Return [X, Y] of the center of cell containing provided text 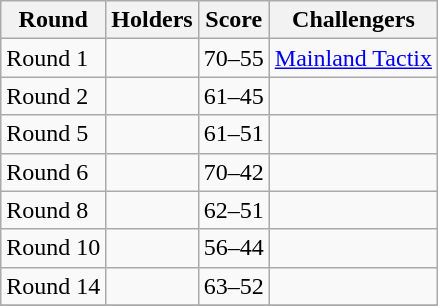
Round 5 [54, 134]
Round [54, 20]
Challengers [353, 20]
61–51 [234, 134]
Round 6 [54, 172]
Round 2 [54, 96]
70–55 [234, 58]
Round 10 [54, 248]
61–45 [234, 96]
Score [234, 20]
62–51 [234, 210]
Mainland Tactix [353, 58]
56–44 [234, 248]
Round 14 [54, 286]
Round 1 [54, 58]
Round 8 [54, 210]
63–52 [234, 286]
Holders [152, 20]
70–42 [234, 172]
